Determine the [x, y] coordinate at the center of the cell enclosing the given text.  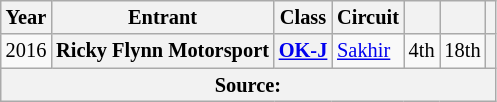
Source: [248, 85]
18th [463, 51]
Class [303, 17]
Sakhir [368, 51]
OK-J [303, 51]
4th [422, 51]
Circuit [368, 17]
Ricky Flynn Motorsport [162, 51]
Entrant [162, 17]
Year [26, 17]
2016 [26, 51]
